Pinpoint the cell where the given text exists, returning its [X, Y] midpoint coordinate. 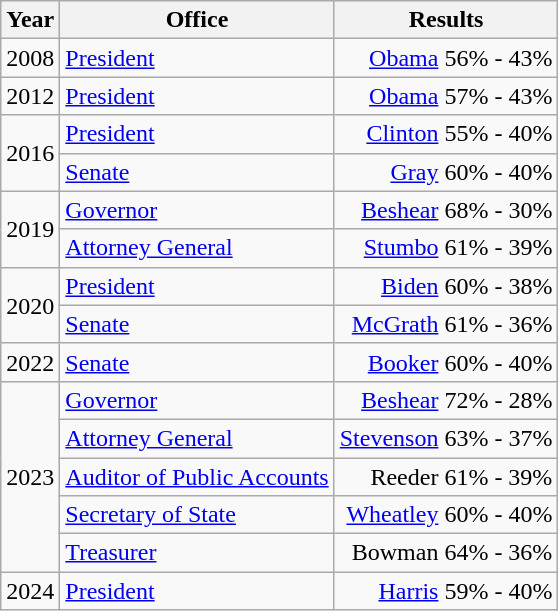
Obama 56% - 43% [446, 58]
Biden 60% - 38% [446, 286]
Secretary of State [197, 515]
McGrath 61% - 36% [446, 324]
Office [197, 20]
Auditor of Public Accounts [197, 477]
2020 [30, 305]
Clinton 55% - 40% [446, 134]
Harris 59% - 40% [446, 591]
Wheatley 60% - 40% [446, 515]
2019 [30, 229]
2016 [30, 153]
2024 [30, 591]
Treasurer [197, 553]
Obama 57% - 43% [446, 96]
Year [30, 20]
2022 [30, 362]
Bowman 64% - 36% [446, 553]
Stumbo 61% - 39% [446, 248]
Gray 60% - 40% [446, 172]
Beshear 72% - 28% [446, 400]
2008 [30, 58]
Booker 60% - 40% [446, 362]
Beshear 68% - 30% [446, 210]
Stevenson 63% - 37% [446, 438]
Results [446, 20]
2023 [30, 476]
Reeder 61% - 39% [446, 477]
2012 [30, 96]
